Determine the [x, y] coordinate at the center of the cell enclosing the given text.  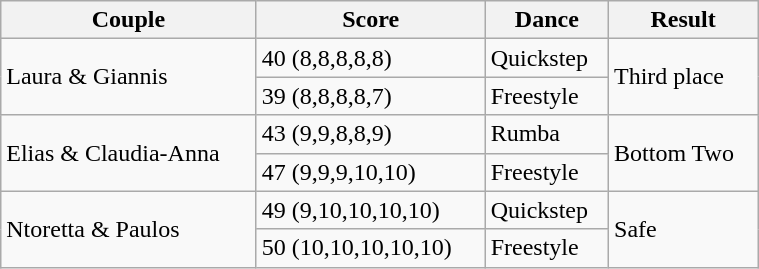
50 (10,10,10,10,10) [370, 248]
Third place [684, 77]
Rumba [546, 134]
Couple [128, 20]
Elias & Claudia-Anna [128, 153]
47 (9,9,9,10,10) [370, 172]
43 (9,9,8,8,9) [370, 134]
Safe [684, 229]
49 (9,10,10,10,10) [370, 210]
40 (8,8,8,8,8) [370, 58]
Score [370, 20]
Bottom Two [684, 153]
39 (8,8,8,8,7) [370, 96]
Laura & Giannis [128, 77]
Result [684, 20]
Ntoretta & Paulos [128, 229]
Dance [546, 20]
